Pinpoint the cell where the given text exists, returning its [X, Y] midpoint coordinate. 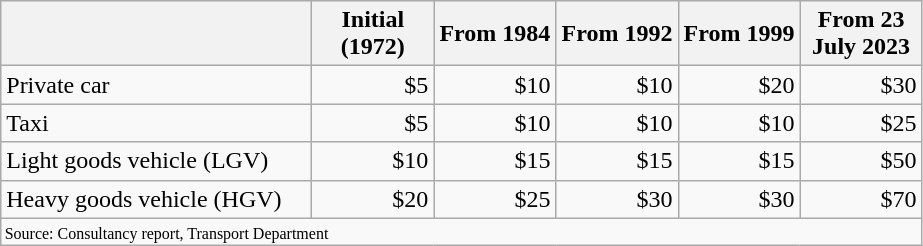
From 1984 [495, 34]
Initial (1972) [373, 34]
From 1999 [739, 34]
From 23 July 2023 [861, 34]
Heavy goods vehicle (HGV) [156, 199]
$70 [861, 199]
From 1992 [617, 34]
Light goods vehicle (LGV) [156, 161]
Private car [156, 85]
Taxi [156, 123]
$50 [861, 161]
Source: Consultancy report, Transport Department [462, 232]
